Pinpoint the cell where the given text exists, returning its (X, Y) midpoint coordinate. 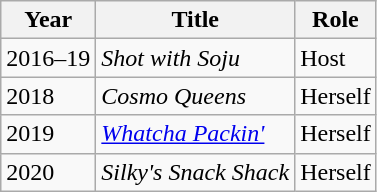
2016–19 (48, 58)
Role (336, 20)
Cosmo Queens (196, 96)
Host (336, 58)
Whatcha Packin' (196, 134)
2018 (48, 96)
Shot with Soju (196, 58)
Year (48, 20)
2020 (48, 172)
2019 (48, 134)
Silky's Snack Shack (196, 172)
Title (196, 20)
